Pinpoint the cell where the given text exists, returning its (X, Y) midpoint coordinate. 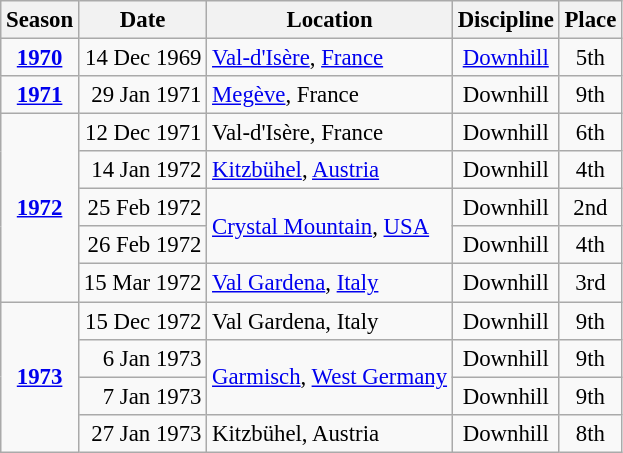
Season (40, 20)
Date (142, 20)
Crystal Mountain, USA (330, 226)
8th (590, 433)
15 Dec 1972 (142, 321)
6 Jan 1973 (142, 358)
5th (590, 58)
6th (590, 133)
1970 (40, 58)
1971 (40, 95)
26 Feb 1972 (142, 245)
Discipline (506, 20)
29 Jan 1971 (142, 95)
1973 (40, 377)
Garmisch, West Germany (330, 376)
2nd (590, 208)
7 Jan 1973 (142, 396)
14 Dec 1969 (142, 58)
14 Jan 1972 (142, 170)
Location (330, 20)
27 Jan 1973 (142, 433)
3rd (590, 283)
25 Feb 1972 (142, 208)
Megève, France (330, 95)
1972 (40, 208)
12 Dec 1971 (142, 133)
15 Mar 1972 (142, 283)
Place (590, 20)
